From the cell containing the given text, extract its center point as [X, Y] coordinate. 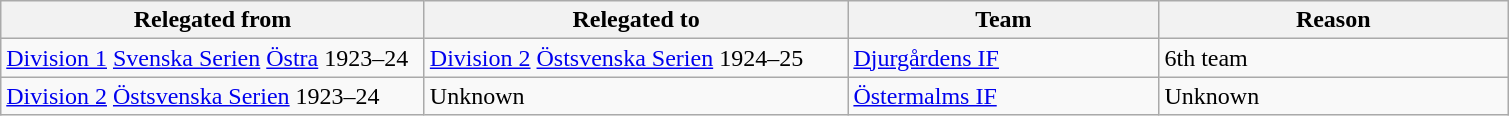
6th team [1334, 58]
Reason [1334, 20]
Division 2 Östsvenska Serien 1924–25 [636, 58]
Relegated from [213, 20]
Östermalms IF [1004, 96]
Djurgårdens IF [1004, 58]
Division 2 Östsvenska Serien 1923–24 [213, 96]
Team [1004, 20]
Relegated to [636, 20]
Division 1 Svenska Serien Östra 1923–24 [213, 58]
